Pinpoint the cell where the given text exists, returning its [x, y] midpoint coordinate. 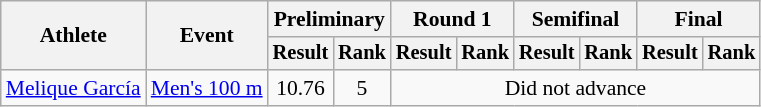
5 [362, 88]
Round 1 [452, 19]
Men's 100 m [207, 88]
Semifinal [576, 19]
10.76 [301, 88]
Final [698, 19]
Event [207, 36]
Preliminary [330, 19]
Melique García [74, 88]
Athlete [74, 36]
Did not advance [576, 88]
